Search for the cell housing the specified text and yield its (X, Y) center coordinate. 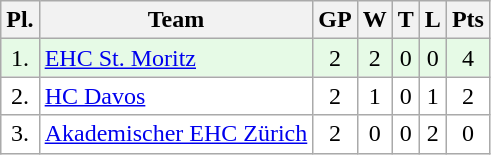
HC Davos (176, 96)
GP (335, 20)
Pts (468, 20)
Akademischer EHC Zürich (176, 134)
EHC St. Moritz (176, 58)
Team (176, 20)
W (374, 20)
3. (20, 134)
4 (468, 58)
1. (20, 58)
Pl. (20, 20)
T (406, 20)
2. (20, 96)
L (432, 20)
